Return [x, y] of the center of cell containing provided text 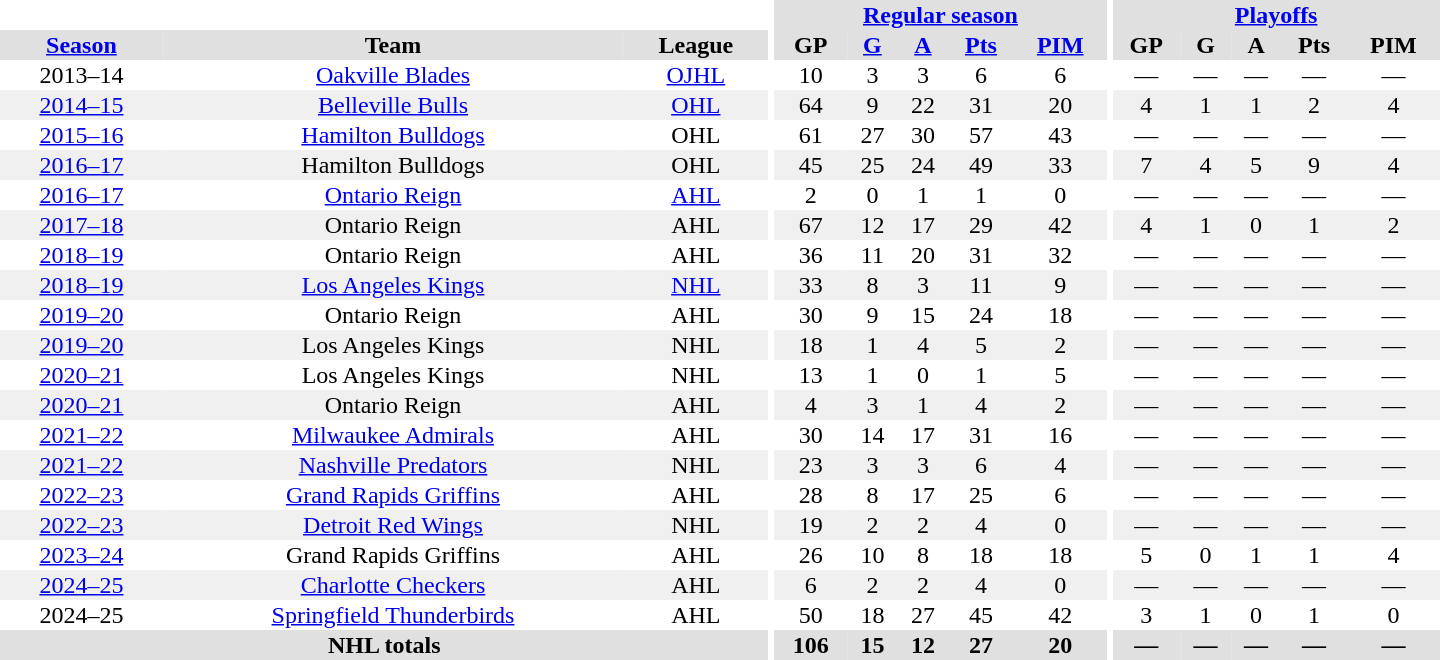
Oakville Blades [393, 75]
57 [981, 135]
50 [810, 615]
28 [810, 495]
NHL totals [384, 645]
22 [924, 105]
Playoffs [1276, 15]
64 [810, 105]
2014–15 [82, 105]
7 [1146, 165]
Regular season [940, 15]
13 [810, 375]
23 [810, 465]
2023–24 [82, 555]
Detroit Red Wings [393, 525]
49 [981, 165]
Charlotte Checkers [393, 585]
32 [1060, 255]
Season [82, 45]
2015–16 [82, 135]
Milwaukee Admirals [393, 435]
36 [810, 255]
67 [810, 225]
Springfield Thunderbirds [393, 615]
OJHL [696, 75]
29 [981, 225]
16 [1060, 435]
Team [393, 45]
2017–18 [82, 225]
43 [1060, 135]
19 [810, 525]
2013–14 [82, 75]
61 [810, 135]
26 [810, 555]
League [696, 45]
14 [872, 435]
Nashville Predators [393, 465]
Belleville Bulls [393, 105]
106 [810, 645]
